Search for the cell housing the specified text and yield its (x, y) center coordinate. 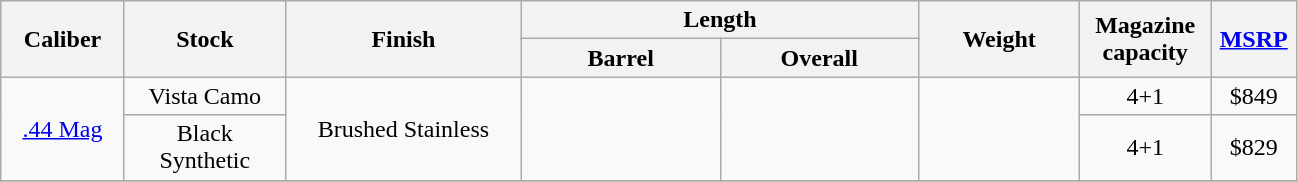
Black Synthetic (204, 148)
Length (720, 20)
Finish (403, 39)
Barrel (620, 58)
.44 Mag (63, 128)
Brushed Stainless (403, 128)
Caliber (63, 39)
Vista Camo (204, 96)
$829 (1254, 148)
MSRP (1254, 39)
Overall (820, 58)
Weight (1000, 39)
$849 (1254, 96)
Stock (204, 39)
Magazinecapacity (1146, 39)
